Search for the cell housing the specified text and yield its (X, Y) center coordinate. 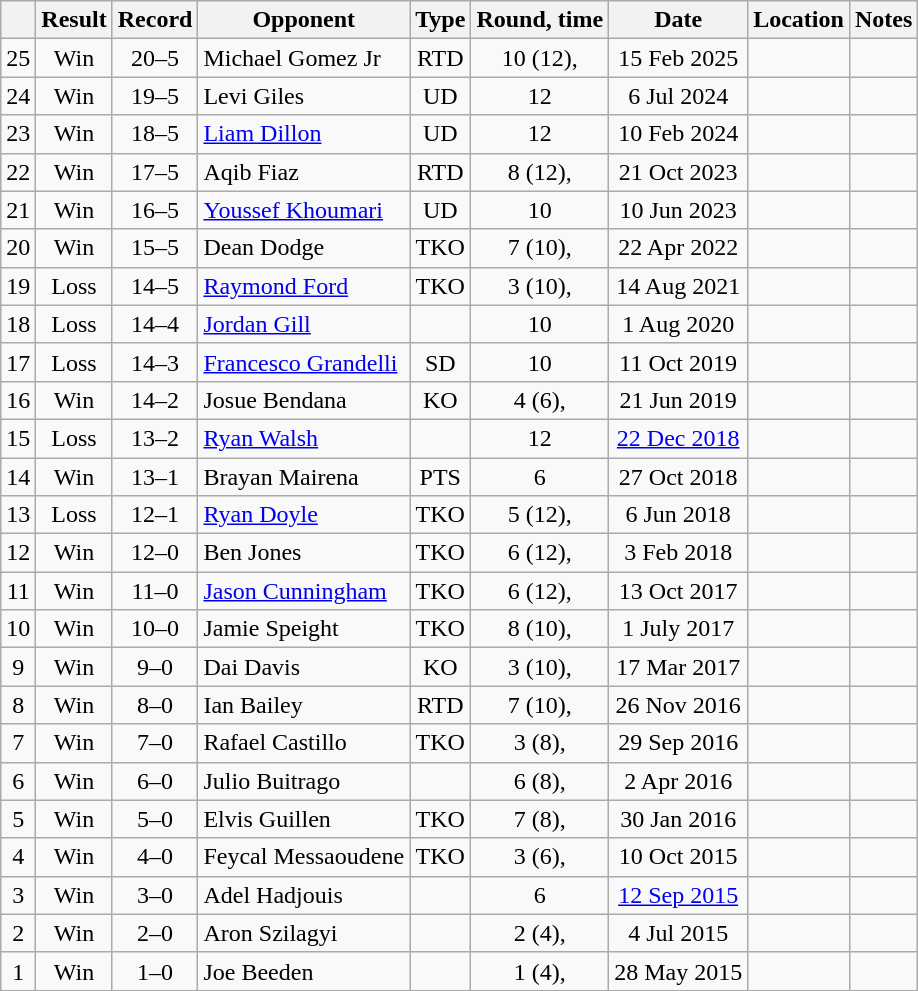
8–0 (155, 705)
22 Dec 2018 (678, 438)
21 (18, 210)
Dean Dodge (304, 248)
4 (6), (540, 400)
3 (18, 895)
13–2 (155, 438)
14–3 (155, 362)
3 Feb 2018 (678, 553)
8 (12), (540, 172)
Michael Gomez Jr (304, 58)
8 (10), (540, 629)
PTS (440, 477)
25 (18, 58)
10–0 (155, 629)
11 Oct 2019 (678, 362)
12 Sep 2015 (678, 895)
4 (18, 857)
9–0 (155, 667)
24 (18, 96)
6 Jul 2024 (678, 96)
30 Jan 2016 (678, 819)
3–0 (155, 895)
Notes (883, 20)
SD (440, 362)
2 (4), (540, 933)
5 (18, 819)
Type (440, 20)
14–2 (155, 400)
13 (18, 515)
22 Apr 2022 (678, 248)
Ben Jones (304, 553)
14 (18, 477)
2 (18, 933)
18–5 (155, 134)
Opponent (304, 20)
5 (12), (540, 515)
11 (18, 591)
21 Oct 2023 (678, 172)
15 (18, 438)
12–1 (155, 515)
21 Jun 2019 (678, 400)
2–0 (155, 933)
Elvis Guillen (304, 819)
17 (18, 362)
Result (74, 20)
8 (18, 705)
10 (12), (540, 58)
14–5 (155, 286)
16 (18, 400)
Date (678, 20)
4 Jul 2015 (678, 933)
Josue Bendana (304, 400)
Ryan Doyle (304, 515)
9 (18, 667)
Dai Davis (304, 667)
Francesco Grandelli (304, 362)
10 Feb 2024 (678, 134)
16–5 (155, 210)
Feycal Messaoudene (304, 857)
15–5 (155, 248)
Record (155, 20)
13 Oct 2017 (678, 591)
26 Nov 2016 (678, 705)
7–0 (155, 743)
Ian Bailey (304, 705)
6 (8), (540, 781)
29 Sep 2016 (678, 743)
23 (18, 134)
Brayan Mairena (304, 477)
7 (8), (540, 819)
Aron Szilagyi (304, 933)
Jordan Gill (304, 324)
Jamie Speight (304, 629)
2 Apr 2016 (678, 781)
6–0 (155, 781)
3 (6), (540, 857)
Aqib Fiaz (304, 172)
14 Aug 2021 (678, 286)
20 (18, 248)
18 (18, 324)
Liam Dillon (304, 134)
5–0 (155, 819)
15 Feb 2025 (678, 58)
1 (18, 971)
19 (18, 286)
13–1 (155, 477)
1 (4), (540, 971)
20–5 (155, 58)
27 Oct 2018 (678, 477)
Joe Beeden (304, 971)
11–0 (155, 591)
28 May 2015 (678, 971)
17 Mar 2017 (678, 667)
6 Jun 2018 (678, 515)
1–0 (155, 971)
Julio Buitrago (304, 781)
10 Oct 2015 (678, 857)
Levi Giles (304, 96)
4–0 (155, 857)
22 (18, 172)
10 Jun 2023 (678, 210)
1 Aug 2020 (678, 324)
Location (799, 20)
14–4 (155, 324)
3 (8), (540, 743)
19–5 (155, 96)
1 July 2017 (678, 629)
17–5 (155, 172)
Adel Hadjouis (304, 895)
Jason Cunningham (304, 591)
Round, time (540, 20)
12–0 (155, 553)
Youssef Khoumari (304, 210)
Raymond Ford (304, 286)
Rafael Castillo (304, 743)
7 (18, 743)
Ryan Walsh (304, 438)
